Detect which cell encompasses the target text, then output its (x, y) center coordinate. 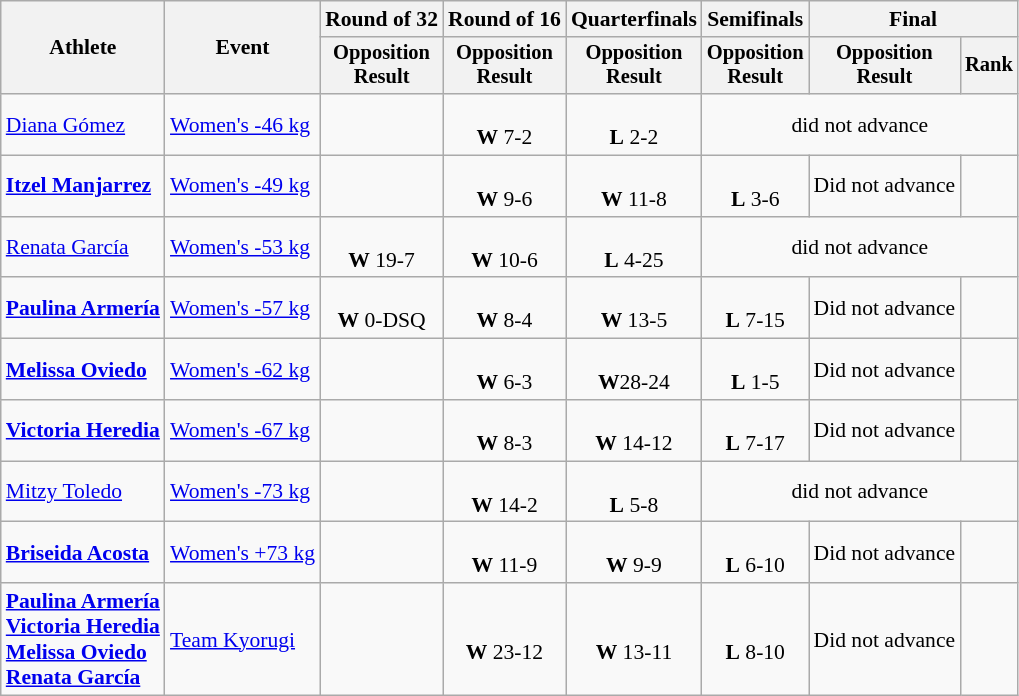
Rank (989, 66)
Women's -67 kg (242, 430)
Women's -62 kg (242, 370)
W 13-11 (634, 639)
Women's -53 kg (242, 248)
W 11-8 (634, 186)
W 0-DSQ (382, 308)
Women's -46 kg (242, 124)
W 11-9 (504, 552)
W 10-6 (504, 248)
Paulina ArmeríaVictoria HerediaMelissa OviedoRenata García (83, 639)
W 8-4 (504, 308)
Melissa Oviedo (83, 370)
Mitzy Toledo (83, 492)
Paulina Armería (83, 308)
W 8-3 (504, 430)
Semifinals (756, 19)
Round of 32 (382, 19)
L 7-17 (756, 430)
Diana Gómez (83, 124)
L 6-10 (756, 552)
Victoria Heredia (83, 430)
Round of 16 (504, 19)
W 6-3 (504, 370)
Itzel Manjarrez (83, 186)
Women's -49 kg (242, 186)
W 13-5 (634, 308)
L 4-25 (634, 248)
L 2-2 (634, 124)
Final (914, 19)
Renata García (83, 248)
Athlete (83, 48)
L 1-5 (756, 370)
Women's -57 kg (242, 308)
L 7-15 (756, 308)
W 23-12 (504, 639)
L 8-10 (756, 639)
Event (242, 48)
L 3-6 (756, 186)
W 14-12 (634, 430)
L 5-8 (634, 492)
W 9-6 (504, 186)
Briseida Acosta (83, 552)
Team Kyorugi (242, 639)
W 14-2 (504, 492)
Women's +73 kg (242, 552)
W 7-2 (504, 124)
W 19-7 (382, 248)
W 9-9 (634, 552)
Quarterfinals (634, 19)
Women's -73 kg (242, 492)
W28-24 (634, 370)
